Capture the cell that displays the provided text and extract its (x, y) central coordinate. 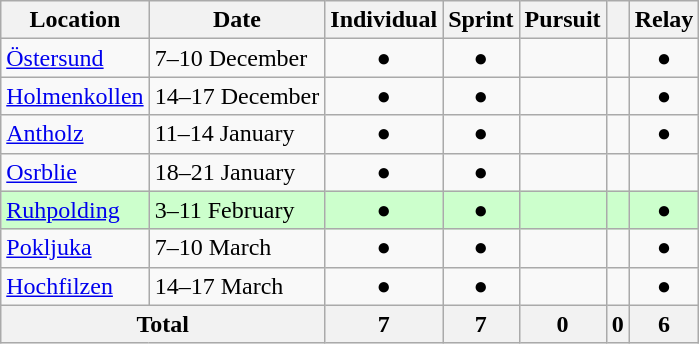
14–17 March (237, 286)
Relay (664, 20)
Östersund (75, 58)
Antholz (75, 134)
Holmenkollen (75, 96)
Date (237, 20)
Individual (384, 20)
Total (163, 324)
Hochfilzen (75, 286)
7–10 March (237, 248)
7–10 December (237, 58)
18–21 January (237, 172)
6 (664, 324)
Ruhpolding (75, 210)
11–14 January (237, 134)
Pursuit (562, 20)
14–17 December (237, 96)
Location (75, 20)
Osrblie (75, 172)
Sprint (481, 20)
Pokljuka (75, 248)
3–11 February (237, 210)
